Scan for the cell matching the given text and deliver its (X, Y) coordinate at center. 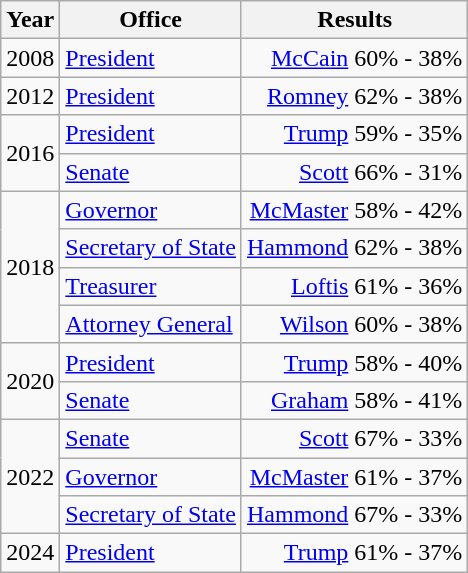
Scott 66% - 31% (354, 172)
Attorney General (151, 324)
Graham 58% - 41% (354, 400)
2022 (30, 476)
2016 (30, 153)
McCain 60% - 38% (354, 58)
Hammond 67% - 33% (354, 515)
Loftis 61% - 36% (354, 286)
Trump 59% - 35% (354, 134)
McMaster 61% - 37% (354, 477)
2024 (30, 553)
2020 (30, 381)
Wilson 60% - 38% (354, 324)
Office (151, 20)
Romney 62% - 38% (354, 96)
Results (354, 20)
2018 (30, 267)
2012 (30, 96)
Treasurer (151, 286)
McMaster 58% - 42% (354, 210)
Trump 58% - 40% (354, 362)
Scott 67% - 33% (354, 438)
2008 (30, 58)
Hammond 62% - 38% (354, 248)
Year (30, 20)
Trump 61% - 37% (354, 553)
